Determine the [x, y] coordinate at the center of the cell enclosing the given text.  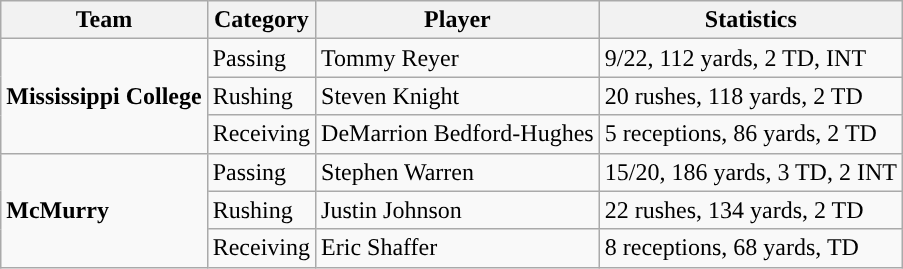
Category [261, 20]
22 rushes, 134 yards, 2 TD [750, 210]
McMurry [104, 210]
Eric Shaffer [458, 248]
9/22, 112 yards, 2 TD, INT [750, 58]
Team [104, 20]
Player [458, 20]
Tommy Reyer [458, 58]
Mississippi College [104, 96]
15/20, 186 yards, 3 TD, 2 INT [750, 172]
DeMarrion Bedford-Hughes [458, 134]
8 receptions, 68 yards, TD [750, 248]
Stephen Warren [458, 172]
Justin Johnson [458, 210]
Steven Knight [458, 96]
Statistics [750, 20]
5 receptions, 86 yards, 2 TD [750, 134]
20 rushes, 118 yards, 2 TD [750, 96]
